Locate the cell with the specified text and output its (X, Y) center coordinate. 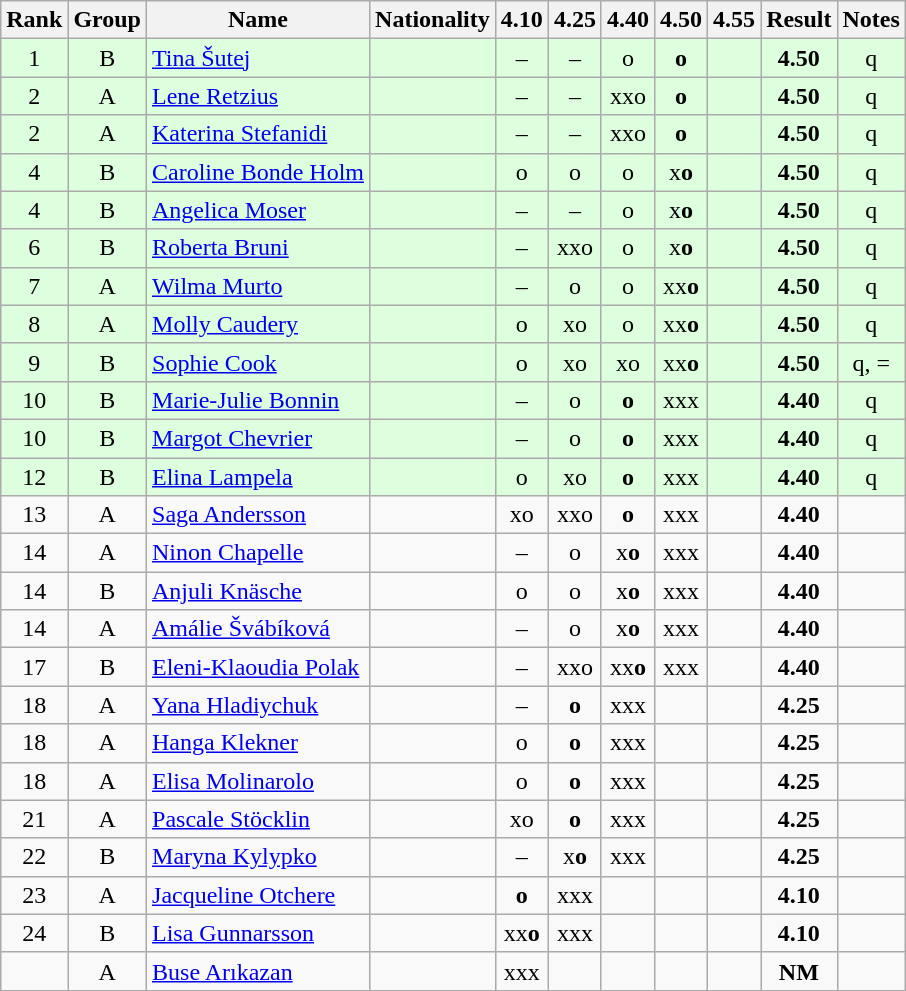
Nationality (433, 20)
Saga Andersson (258, 515)
Wilma Murto (258, 286)
Sophie Cook (258, 362)
Lisa Gunnarsson (258, 933)
NM (799, 971)
Roberta Bruni (258, 248)
Amálie Švábíková (258, 629)
6 (34, 248)
9 (34, 362)
1 (34, 58)
13 (34, 515)
Ninon Chapelle (258, 553)
Eleni-Klaoudia Polak (258, 667)
Name (258, 20)
Elina Lampela (258, 477)
Rank (34, 20)
Notes (871, 20)
Margot Chevrier (258, 438)
Lene Retzius (258, 96)
Yana Hladiychuk (258, 705)
Anjuli Knäsche (258, 591)
Group (108, 20)
Jacqueline Otchere (258, 895)
Maryna Kylypko (258, 857)
7 (34, 286)
Tina Šutej (258, 58)
17 (34, 667)
Pascale Stöcklin (258, 819)
Angelica Moser (258, 210)
8 (34, 324)
Caroline Bonde Holm (258, 172)
q, = (871, 362)
Marie-Julie Bonnin (258, 400)
24 (34, 933)
23 (34, 895)
4.55 (734, 20)
Molly Caudery (258, 324)
Hanga Klekner (258, 743)
Elisa Molinarolo (258, 781)
21 (34, 819)
Katerina Stefanidi (258, 134)
12 (34, 477)
Result (799, 20)
22 (34, 857)
Buse Arıkazan (258, 971)
